Identify which cell holds the provided text, then report its [X, Y] central coordinate. 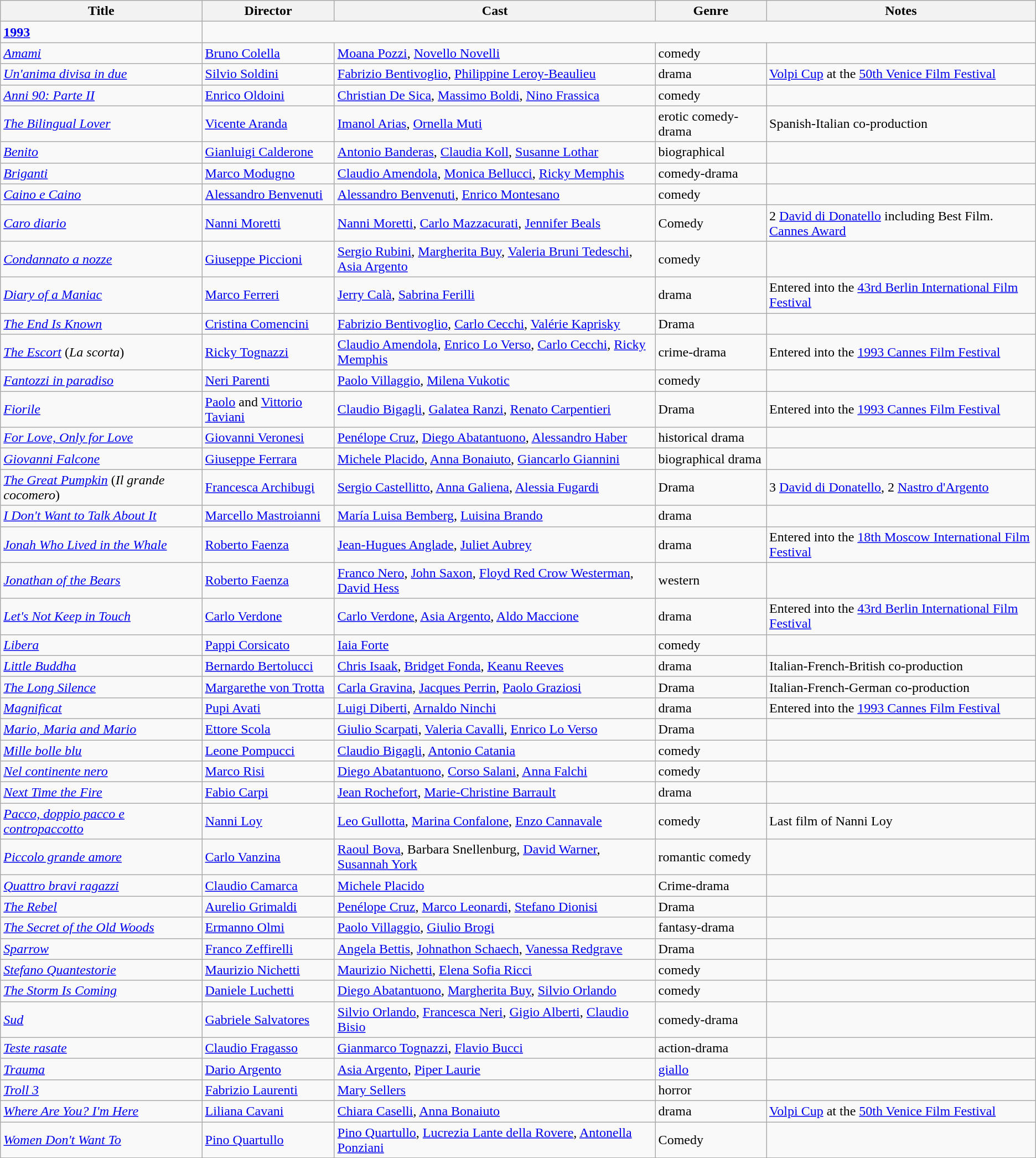
Nanni Loy [268, 821]
Jean Rochefort, Marie-Christine Barrault [495, 793]
Christian De Sica, Massimo Boldi, Nino Frassica [495, 95]
Iaia Forte [495, 645]
Spanish-Italian co-production [901, 124]
Fantozzi in paradiso [101, 381]
Fabrizio Bentivoglio, Philippine Leroy-Beaulieu [495, 74]
Notes [901, 11]
Quattro bravi ragazzi [101, 886]
Chris Isaak, Bridget Fonda, Keanu Reeves [495, 666]
Mario, Maria and Mario [101, 729]
Pacco, doppio pacco e contropaccotto [101, 821]
Crime-drama [711, 886]
Chiara Caselli, Anna Bonaiuto [495, 1111]
Maurizio Nichetti [268, 970]
Liliana Cavani [268, 1111]
Women Don't Want To [101, 1139]
Silvio Soldini [268, 74]
Italian-French-German co-production [901, 687]
Let's Not Keep in Touch [101, 617]
Giovanni Veronesi [268, 438]
Piccolo grande amore [101, 857]
Giuseppe Ferrara [268, 459]
giallo [711, 1069]
Franco Nero, John Saxon, Floyd Red Crow Westerman, David Hess [495, 580]
Daniele Luchetti [268, 991]
biographical drama [711, 459]
Libera [101, 645]
Entered into the 18th Moscow International Film Festival [901, 545]
Bruno Colella [268, 53]
Mary Sellers [495, 1090]
Pino Quartullo, Lucrezia Lante della Rovere, Antonella Ponziani [495, 1139]
Jerry Calà, Sabrina Ferilli [495, 294]
Luigi Diberti, Arnaldo Ninchi [495, 708]
Claudio Camarca [268, 886]
Silvio Orlando, Francesca Neri, Gigio Alberti, Claudio Bisio [495, 1020]
Sergio Rubini, Margherita Buy, Valeria Bruni Tedeschi, Asia Argento [495, 259]
Dario Argento [268, 1069]
Marcello Mastroianni [268, 516]
Next Time the Fire [101, 793]
Moana Pozzi, Novello Novelli [495, 53]
Raoul Bova, Barbara Snellenburg, David Warner, Susannah York [495, 857]
Diego Abatantuono, Corso Salani, Anna Falchi [495, 772]
The End Is Known [101, 324]
Ricky Tognazzi [268, 352]
historical drama [711, 438]
Ermanno Olmi [268, 928]
erotic comedy-drama [711, 124]
Paolo and Vittorio Taviani [268, 410]
Sud [101, 1020]
The Great Pumpkin (Il grande cocomero) [101, 487]
Imanol Arias, Ornella Muti [495, 124]
Antonio Banderas, Claudia Koll, Susanne Lothar [495, 152]
Jonah Who Lived in the Whale [101, 545]
Alessandro Benvenuti, Enrico Montesano [495, 194]
biographical [711, 152]
Claudio Bigagli, Antonio Catania [495, 750]
Genre [711, 11]
I Don't Want to Talk About It [101, 516]
The Storm Is Coming [101, 991]
Jonathan of the Bears [101, 580]
Cast [495, 11]
Enrico Oldoini [268, 95]
Vicente Aranda [268, 124]
Penélope Cruz, Marco Leonardi, Stefano Dionisi [495, 907]
Magnificat [101, 708]
Briganti [101, 173]
Margarethe von Trotta [268, 687]
Sergio Castellitto, Anna Galiena, Alessia Fugardi [495, 487]
Giuseppe Piccioni [268, 259]
Nanni Moretti [268, 223]
Michele Placido [495, 886]
Maurizio Nichetti, Elena Sofia Ricci [495, 970]
The Secret of the Old Woods [101, 928]
Angela Bettis, Johnathon Schaech, Vanessa Redgrave [495, 949]
Fabrizio Laurenti [268, 1090]
Gianmarco Tognazzi, Flavio Bucci [495, 1048]
Michele Placido, Anna Bonaiuto, Giancarlo Giannini [495, 459]
Pino Quartullo [268, 1139]
Nel continente nero [101, 772]
romantic comedy [711, 857]
Little Buddha [101, 666]
Sparrow [101, 949]
Leo Gullotta, Marina Confalone, Enzo Cannavale [495, 821]
Ettore Scola [268, 729]
Pappi Corsicato [268, 645]
Last film of Nanni Loy [901, 821]
Carlo Verdone, Asia Argento, Aldo Maccione [495, 617]
Gabriele Salvatores [268, 1020]
Giulio Scarpati, Valeria Cavalli, Enrico Lo Verso [495, 729]
crime-drama [711, 352]
Diary of a Maniac [101, 294]
Paolo Villaggio, Giulio Brogi [495, 928]
Fabrizio Bentivoglio, Carlo Cecchi, Valérie Kaprisky [495, 324]
Troll 3 [101, 1090]
western [711, 580]
Paolo Villaggio, Milena Vukotic [495, 381]
Pupi Avati [268, 708]
Jean-Hugues Anglade, Juliet Aubrey [495, 545]
Stefano Quantestorie [101, 970]
Marco Ferreri [268, 294]
Caino e Caino [101, 194]
Claudio Amendola, Monica Bellucci, Ricky Memphis [495, 173]
Claudio Bigagli, Galatea Ranzi, Renato Carpentieri [495, 410]
Giovanni Falcone [101, 459]
Neri Parenti [268, 381]
Anni 90: Parte II [101, 95]
Aurelio Grimaldi [268, 907]
Franco Zeffirelli [268, 949]
The Bilingual Lover [101, 124]
The Escort (La scorta) [101, 352]
2 David di Donatello including Best Film. Cannes Award [901, 223]
Where Are You? I'm Here [101, 1111]
Asia Argento, Piper Laurie [495, 1069]
Penélope Cruz, Diego Abatantuono, Alessandro Haber [495, 438]
Claudio Fragasso [268, 1048]
Caro diario [101, 223]
Nanni Moretti, Carlo Mazzacurati, Jennifer Beals [495, 223]
Un'anima divisa in due [101, 74]
Fiorile [101, 410]
Title [101, 11]
Teste rasate [101, 1048]
Gianluigi Calderone [268, 152]
The Rebel [101, 907]
Diego Abatantuono, Margherita Buy, Silvio Orlando [495, 991]
Mille bolle blu [101, 750]
Italian-French-British co-production [901, 666]
horror [711, 1090]
Trauma [101, 1069]
Marco Risi [268, 772]
3 David di Donatello, 2 Nastro d'Argento [901, 487]
Carlo Verdone [268, 617]
action-drama [711, 1048]
Benito [101, 152]
1993 [101, 32]
Amami [101, 53]
For Love, Only for Love [101, 438]
Leone Pompucci [268, 750]
Carla Gravina, Jacques Perrin, Paolo Graziosi [495, 687]
Bernardo Bertolucci [268, 666]
Director [268, 11]
Francesca Archibugi [268, 487]
Condannato a nozze [101, 259]
fantasy-drama [711, 928]
Alessandro Benvenuti [268, 194]
Fabio Carpi [268, 793]
Cristina Comencini [268, 324]
María Luisa Bemberg, Luisina Brando [495, 516]
Claudio Amendola, Enrico Lo Verso, Carlo Cecchi, Ricky Memphis [495, 352]
The Long Silence [101, 687]
Marco Modugno [268, 173]
Carlo Vanzina [268, 857]
